Scan for the cell matching the given text and deliver its (X, Y) coordinate at center. 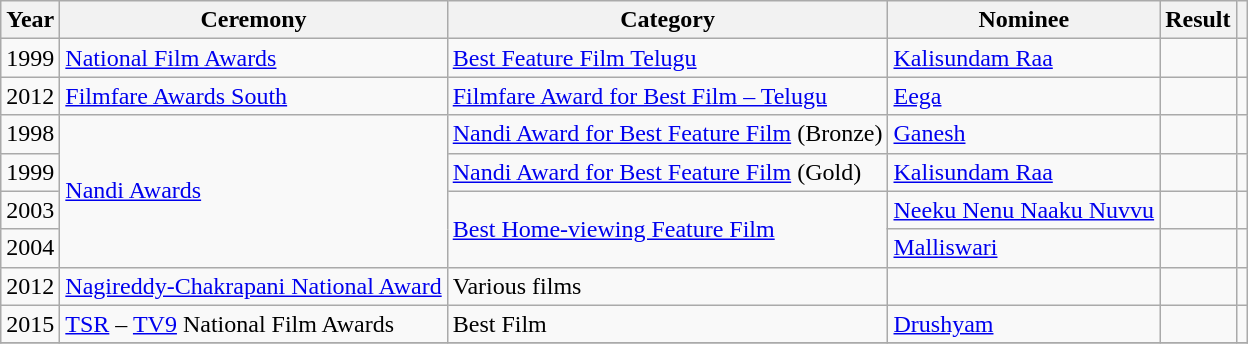
Best Home-viewing Feature Film (668, 229)
1998 (30, 134)
Ganesh (1024, 134)
Nandi Award for Best Feature Film (Gold) (668, 172)
Neeku Nenu Naaku Nuvvu (1024, 210)
Result (1198, 20)
Filmfare Award for Best Film – Telugu (668, 96)
Nandi Award for Best Feature Film (Bronze) (668, 134)
Nominee (1024, 20)
Filmfare Awards South (254, 96)
2015 (30, 324)
Drushyam (1024, 324)
Best Feature Film Telugu (668, 58)
2003 (30, 210)
Various films (668, 286)
Year (30, 20)
National Film Awards (254, 58)
Ceremony (254, 20)
2004 (30, 248)
Eega (1024, 96)
Nagireddy-Chakrapani National Award (254, 286)
Nandi Awards (254, 191)
Best Film (668, 324)
Malliswari (1024, 248)
TSR – TV9 National Film Awards (254, 324)
Category (668, 20)
